Extract the [X, Y] coordinate from the center of the cell holding the provided text.  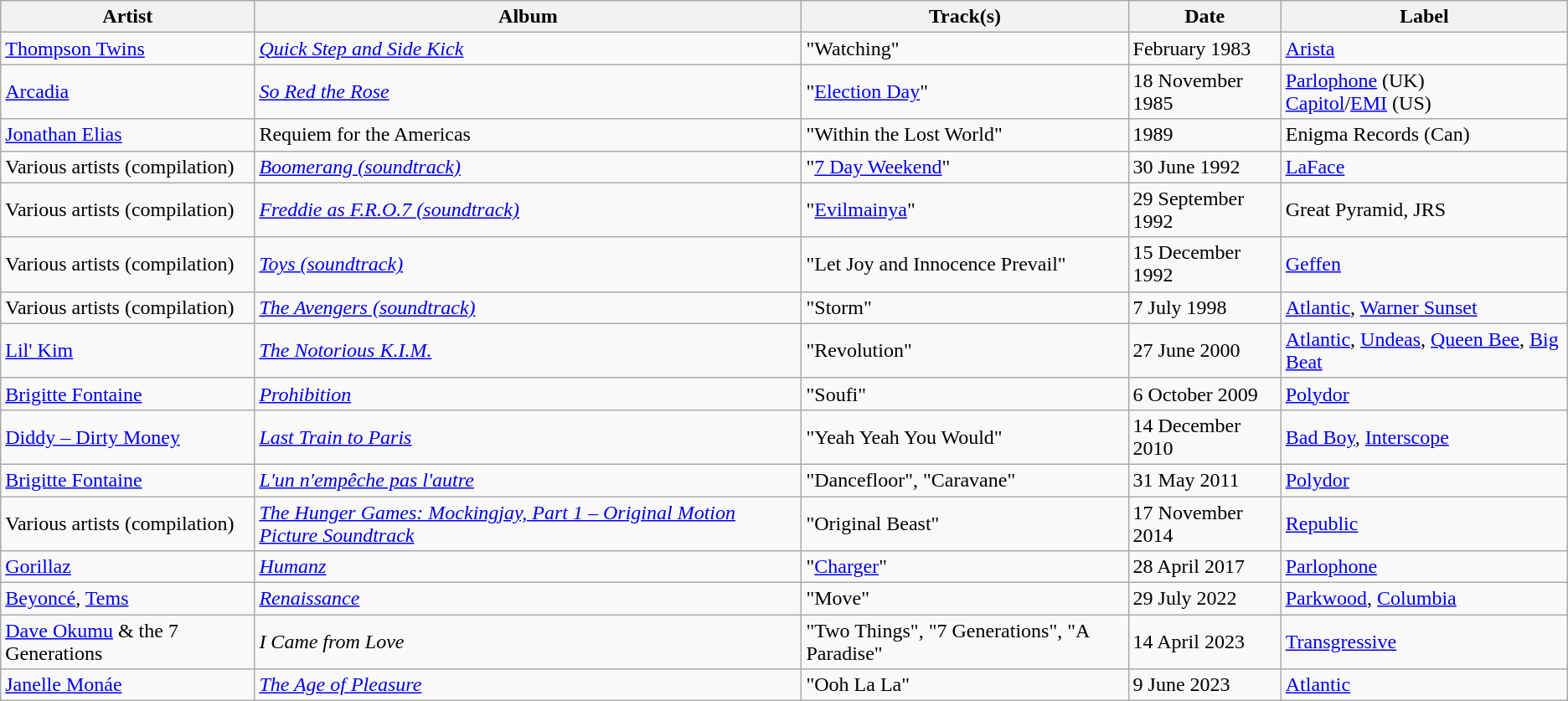
"Soufi" [965, 394]
L'un n'empêche pas l'autre [528, 480]
28 April 2017 [1204, 567]
The Notorious K.I.M. [528, 350]
Arcadia [127, 92]
Label [1424, 17]
Beyoncé, Tems [127, 599]
1989 [1204, 135]
The Avengers (soundtrack) [528, 307]
Republic [1424, 523]
"Let Joy and Innocence Prevail" [965, 265]
17 November 2014 [1204, 523]
Janelle Monáe [127, 685]
Track(s) [965, 17]
Gorillaz [127, 567]
Geffen [1424, 265]
Bad Boy, Interscope [1424, 437]
Lil' Kim [127, 350]
Parlophone [1424, 567]
27 June 2000 [1204, 350]
"Dancefloor", "Caravane" [965, 480]
Atlantic, Undeas, Queen Bee, Big Beat [1424, 350]
Prohibition [528, 394]
Thompson Twins [127, 49]
Jonathan Elias [127, 135]
18 November 1985 [1204, 92]
31 May 2011 [1204, 480]
30 June 1992 [1204, 167]
"Charger" [965, 567]
Freddie as F.R.O.7 (soundtrack) [528, 209]
"Watching" [965, 49]
Enigma Records (Can) [1424, 135]
Diddy – Dirty Money [127, 437]
29 September 1992 [1204, 209]
So Red the Rose [528, 92]
Parlophone (UK)Capitol/EMI (US) [1424, 92]
"Evilmainya" [965, 209]
"Yeah Yeah You Would" [965, 437]
Atlantic, Warner Sunset [1424, 307]
Dave Okumu & the 7 Generations [127, 642]
February 1983 [1204, 49]
"Revolution" [965, 350]
Arista [1424, 49]
Toys (soundtrack) [528, 265]
Renaissance [528, 599]
"Original Beast" [965, 523]
Great Pyramid, JRS [1424, 209]
Quick Step and Side Kick [528, 49]
Last Train to Paris [528, 437]
"Two Things", "7 Generations", "A Paradise" [965, 642]
15 December 1992 [1204, 265]
6 October 2009 [1204, 394]
"Within the Lost World" [965, 135]
"Election Day" [965, 92]
9 June 2023 [1204, 685]
Album [528, 17]
7 July 1998 [1204, 307]
Boomerang (soundtrack) [528, 167]
"Move" [965, 599]
14 December 2010 [1204, 437]
29 July 2022 [1204, 599]
Parkwood, Columbia [1424, 599]
Atlantic [1424, 685]
LaFace [1424, 167]
"Ooh La La" [965, 685]
Date [1204, 17]
Requiem for the Americas [528, 135]
14 April 2023 [1204, 642]
"7 Day Weekend" [965, 167]
Artist [127, 17]
Humanz [528, 567]
The Age of Pleasure [528, 685]
"Storm" [965, 307]
I Came from Love [528, 642]
The Hunger Games: Mockingjay, Part 1 – Original Motion Picture Soundtrack [528, 523]
Transgressive [1424, 642]
